From the cell containing the given text, extract its center point as [X, Y] coordinate. 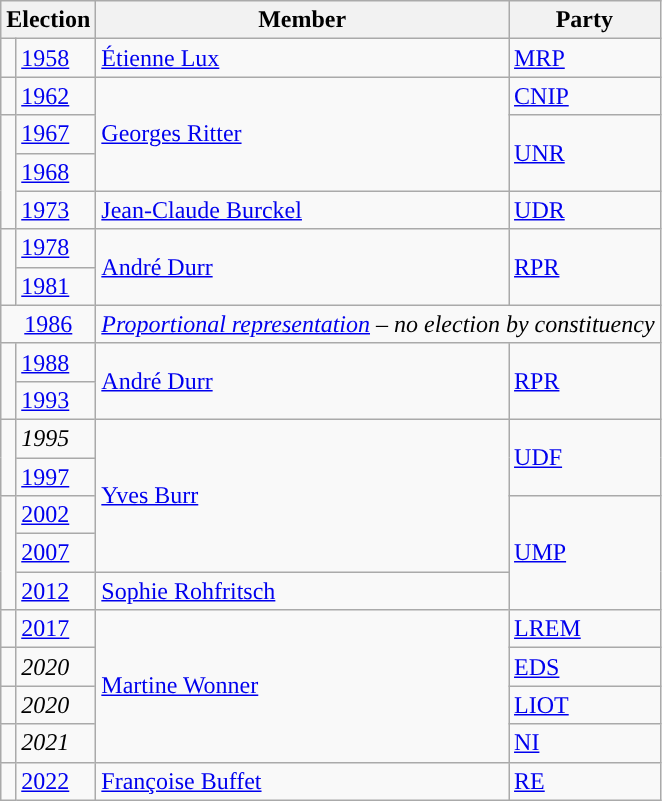
Member [302, 20]
1958 [56, 58]
1993 [56, 400]
1973 [56, 210]
1988 [56, 362]
LREM [585, 629]
Jean-Claude Burckel [302, 210]
UDF [585, 457]
Party [585, 20]
Étienne Lux [302, 58]
Martine Wonner [302, 686]
1997 [56, 477]
1967 [56, 134]
MRP [585, 58]
NI [585, 743]
2017 [56, 629]
Françoise Buffet [302, 781]
RE [585, 781]
1962 [56, 96]
LIOT [585, 705]
UNR [585, 153]
Yves Burr [302, 495]
2002 [56, 515]
1968 [56, 172]
EDS [585, 667]
Sophie Rohfritsch [302, 591]
1978 [56, 248]
1981 [56, 286]
UMP [585, 553]
2012 [56, 591]
1986 [48, 324]
1995 [56, 438]
CNIP [585, 96]
Georges Ritter [302, 134]
2007 [56, 553]
Election [48, 20]
2022 [56, 781]
2021 [56, 743]
Proportional representation – no election by constituency [378, 324]
UDR [585, 210]
